Scan for the cell matching the given text and deliver its (x, y) coordinate at center. 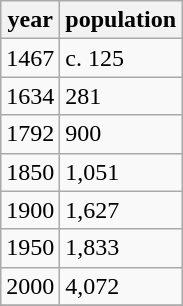
year (30, 20)
1,833 (121, 248)
2000 (30, 286)
population (121, 20)
1,051 (121, 172)
1,627 (121, 210)
281 (121, 96)
1467 (30, 58)
900 (121, 134)
1900 (30, 210)
4,072 (121, 286)
1950 (30, 248)
c. 125 (121, 58)
1634 (30, 96)
1792 (30, 134)
1850 (30, 172)
